Return the (X, Y) coordinate for the center point of the cell that contains the specified text.  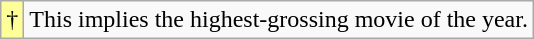
This implies the highest-grossing movie of the year. (279, 20)
† (12, 20)
